Detect which cell encompasses the target text, then output its (X, Y) center coordinate. 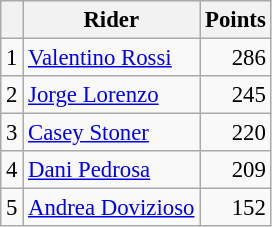
5 (12, 208)
Dani Pedrosa (112, 170)
Casey Stoner (112, 133)
Jorge Lorenzo (112, 95)
Valentino Rossi (112, 58)
2 (12, 95)
245 (236, 95)
286 (236, 58)
220 (236, 133)
Points (236, 20)
3 (12, 133)
152 (236, 208)
1 (12, 58)
Rider (112, 20)
4 (12, 170)
209 (236, 170)
Andrea Dovizioso (112, 208)
